Extract the (x, y) coordinate from the center of the cell holding the provided text.  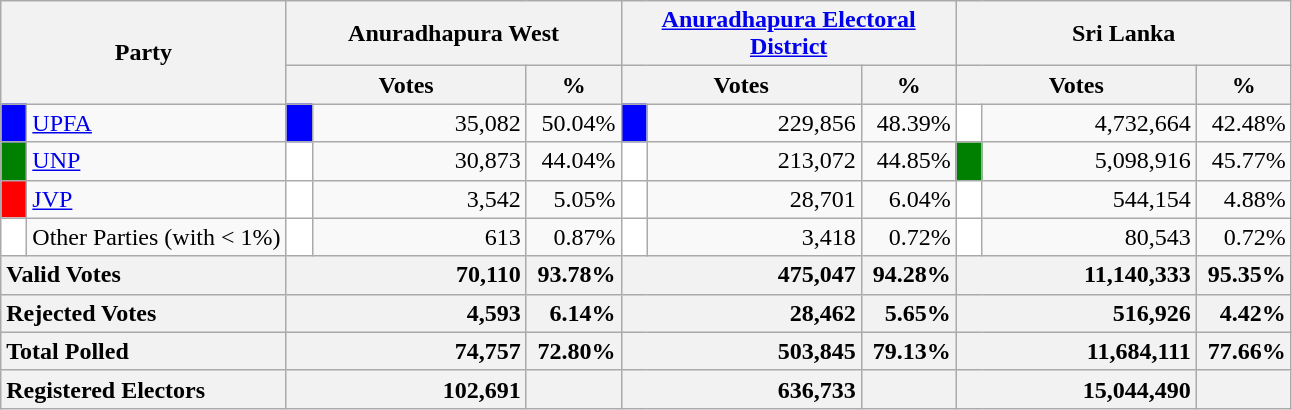
15,044,490 (1076, 389)
79.13% (908, 351)
UPFA (156, 123)
4.42% (1244, 313)
Anuradhapura Electoral District (788, 34)
Sri Lanka (1124, 34)
35,082 (419, 123)
95.35% (1244, 275)
80,543 (1089, 237)
229,856 (754, 123)
28,462 (741, 313)
636,733 (741, 389)
44.04% (574, 161)
102,691 (406, 389)
3,542 (419, 199)
93.78% (574, 275)
JVP (156, 199)
UNP (156, 161)
5,098,916 (1089, 161)
Other Parties (with < 1%) (156, 237)
11,140,333 (1076, 275)
4,732,664 (1089, 123)
6.04% (908, 199)
Anuradhapura West (454, 34)
Rejected Votes (144, 313)
74,757 (406, 351)
503,845 (741, 351)
77.66% (1244, 351)
4.88% (1244, 199)
70,110 (406, 275)
Registered Electors (144, 389)
30,873 (419, 161)
5.05% (574, 199)
3,418 (754, 237)
5.65% (908, 313)
28,701 (754, 199)
Party (144, 52)
544,154 (1089, 199)
Total Polled (144, 351)
48.39% (908, 123)
Valid Votes (144, 275)
94.28% (908, 275)
516,926 (1076, 313)
613 (419, 237)
4,593 (406, 313)
42.48% (1244, 123)
50.04% (574, 123)
11,684,111 (1076, 351)
0.87% (574, 237)
45.77% (1244, 161)
72.80% (574, 351)
44.85% (908, 161)
6.14% (574, 313)
475,047 (741, 275)
213,072 (754, 161)
